Extract the (x, y) coordinate from the center of the cell holding the provided text.  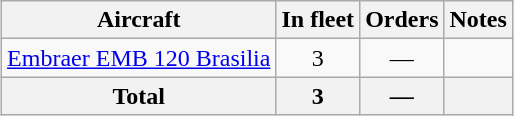
Total (139, 96)
Embraer EMB 120 Brasilia (139, 58)
Notes (478, 20)
Orders (402, 20)
Aircraft (139, 20)
In fleet (318, 20)
